Output the (x, y) coordinate of the center of the cell containing the given text.  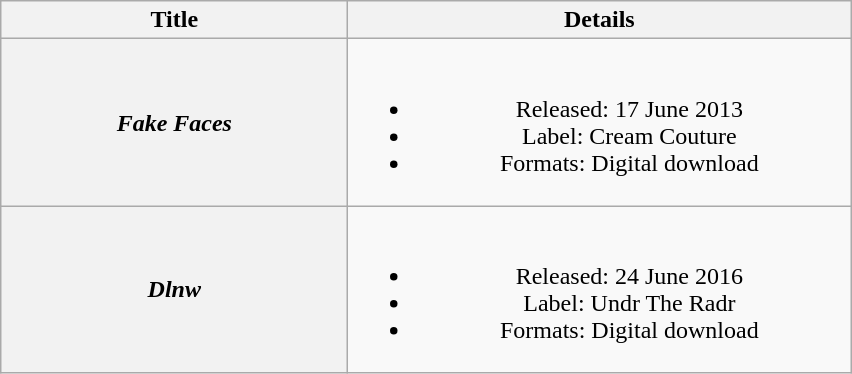
Released: 17 June 2013Label: Cream CoutureFormats: Digital download (600, 122)
Details (600, 20)
Title (174, 20)
Released: 24 June 2016Label: Undr The RadrFormats: Digital download (600, 290)
Dlnw (174, 290)
Fake Faces (174, 122)
